Scan for the cell matching the given text and deliver its [x, y] coordinate at center. 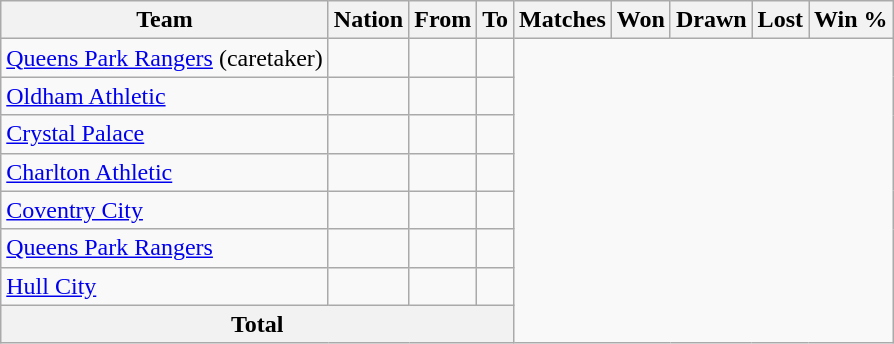
Won [640, 20]
Drawn [711, 20]
Oldham Athletic [165, 96]
Crystal Palace [165, 134]
To [496, 20]
Queens Park Rangers (caretaker) [165, 58]
Win % [850, 20]
From [443, 20]
Matches [563, 20]
Nation [368, 20]
Coventry City [165, 210]
Hull City [165, 286]
Charlton Athletic [165, 172]
Total [258, 324]
Team [165, 20]
Queens Park Rangers [165, 248]
Lost [780, 20]
